Find where the given text appears and provide that cell's center as (X, Y) coordinate. 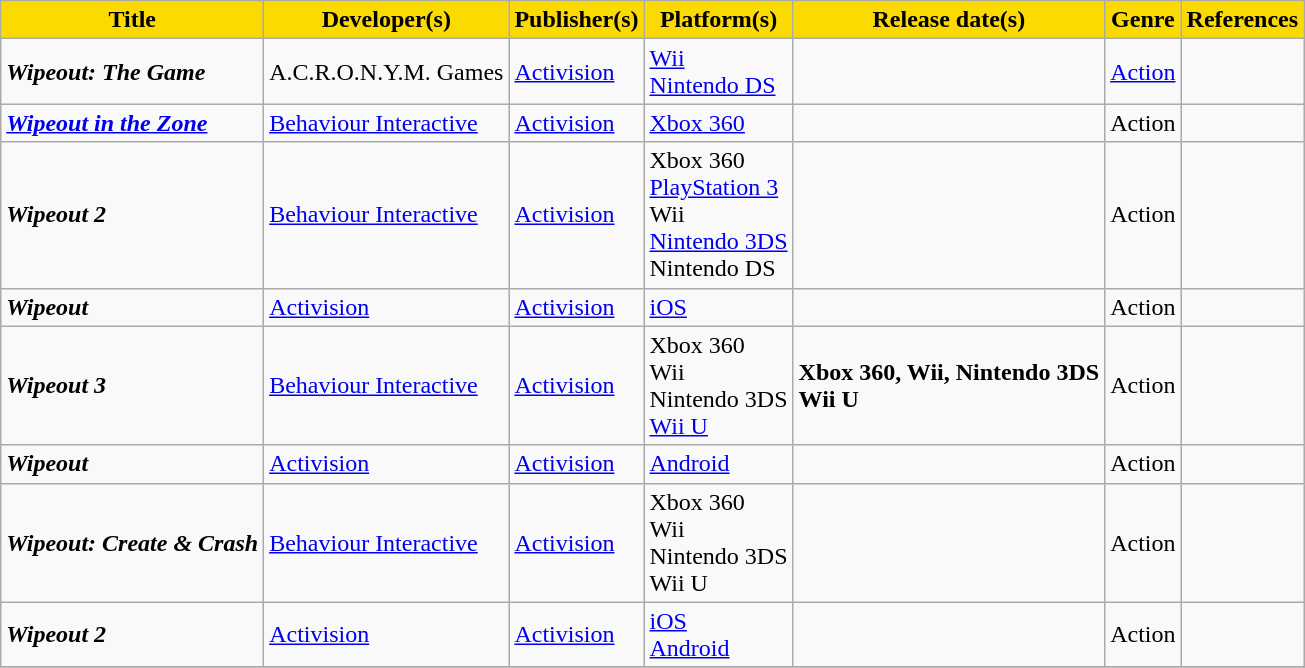
WiiNintendo DS (718, 72)
References (1242, 20)
Developer(s) (386, 20)
Android (718, 464)
Xbox 360PlayStation 3WiiNintendo 3DSNintendo DS (718, 215)
iOS (718, 307)
Wipeout 3 (132, 386)
Wipeout: Create & Crash (132, 542)
Title (132, 20)
Wipeout: The Game (132, 72)
Genre (1143, 20)
A.C.R.O.N.Y.M. Games (386, 72)
iOSAndroid (718, 634)
Publisher(s) (576, 20)
Xbox 360 (718, 123)
Release date(s) (949, 20)
Platform(s) (718, 20)
Wipeout in the Zone (132, 123)
Xbox 360, Wii, Nintendo 3DSWii U (949, 386)
